Find where the given text appears and provide that cell's center as (X, Y) coordinate. 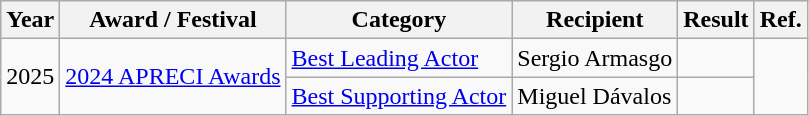
Best Supporting Actor (399, 96)
Miguel Dávalos (595, 96)
Ref. (780, 20)
2025 (30, 77)
Award / Festival (173, 20)
Recipient (595, 20)
Sergio Armasgo (595, 58)
2024 APRECI Awards (173, 77)
Result (716, 20)
Category (399, 20)
Year (30, 20)
Best Leading Actor (399, 58)
